Find where the given text appears and provide that cell's center as (x, y) coordinate. 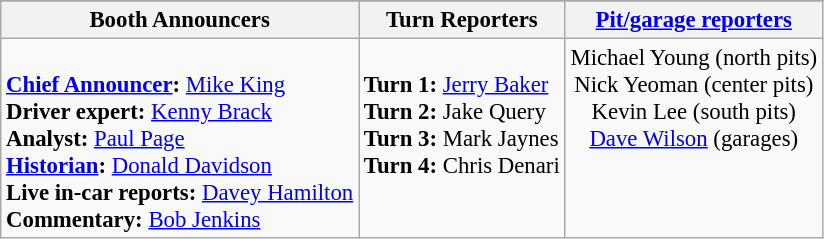
Turn Reporters (462, 20)
Turn 1: Jerry Baker Turn 2: Jake Query Turn 3: Mark Jaynes Turn 4: Chris Denari (462, 139)
Michael Young (north pits)Nick Yeoman (center pits)Kevin Lee (south pits)Dave Wilson (garages) (694, 139)
Pit/garage reporters (694, 20)
Booth Announcers (180, 20)
